Scan for the cell matching the given text and deliver its [x, y] coordinate at center. 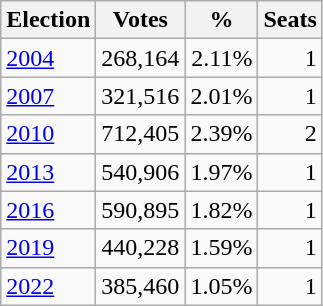
321,516 [140, 96]
1.59% [222, 248]
2022 [48, 286]
440,228 [140, 248]
2010 [48, 134]
2004 [48, 58]
2 [290, 134]
385,460 [140, 286]
1.97% [222, 172]
540,906 [140, 172]
2019 [48, 248]
2013 [48, 172]
2007 [48, 96]
Votes [140, 20]
590,895 [140, 210]
2016 [48, 210]
2.11% [222, 58]
Seats [290, 20]
1.82% [222, 210]
2.01% [222, 96]
1.05% [222, 286]
% [222, 20]
2.39% [222, 134]
Election [48, 20]
268,164 [140, 58]
712,405 [140, 134]
